Locate the cell with the specified text and output its (X, Y) center coordinate. 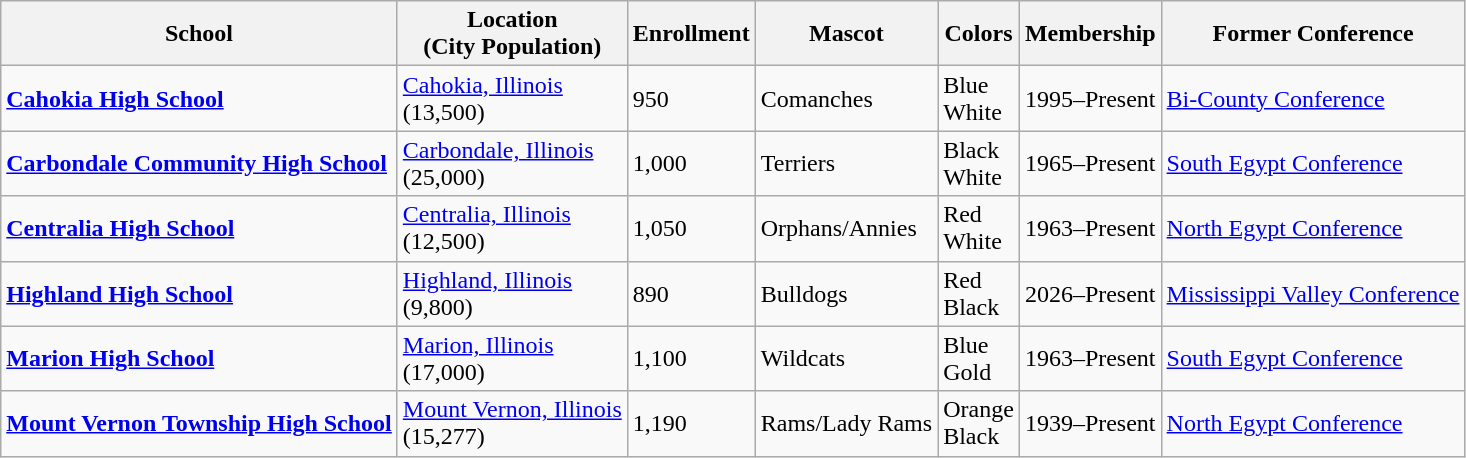
Bulldogs (846, 294)
1939–Present (1090, 424)
950 (691, 98)
Red Black (979, 294)
Centralia High School (200, 228)
Cahokia High School (200, 98)
School (200, 34)
Orange Black (979, 424)
Colors (979, 34)
2026–Present (1090, 294)
Rams/Lady Rams (846, 424)
Marion High School (200, 358)
1,100 (691, 358)
Carbondale, Illinois(25,000) (512, 164)
Cahokia, Illinois(13,500) (512, 98)
Black White (979, 164)
Mount Vernon, Illinois(15,277) (512, 424)
Membership (1090, 34)
Centralia, Illinois(12,500) (512, 228)
Bi-County Conference (1313, 98)
Blue White (979, 98)
Former Conference (1313, 34)
1,000 (691, 164)
Highland High School (200, 294)
Highland, Illinois(9,800) (512, 294)
1965–Present (1090, 164)
Mississippi Valley Conference (1313, 294)
Blue Gold (979, 358)
Wildcats (846, 358)
1,190 (691, 424)
Mount Vernon Township High School (200, 424)
Mascot (846, 34)
Orphans/Annies (846, 228)
Red White (979, 228)
Carbondale Community High School (200, 164)
Marion, Illinois(17,000) (512, 358)
890 (691, 294)
Comanches (846, 98)
Location(City Population) (512, 34)
1995–Present (1090, 98)
1,050 (691, 228)
Enrollment (691, 34)
Terriers (846, 164)
